Locate the cell with the specified text and output its (X, Y) center coordinate. 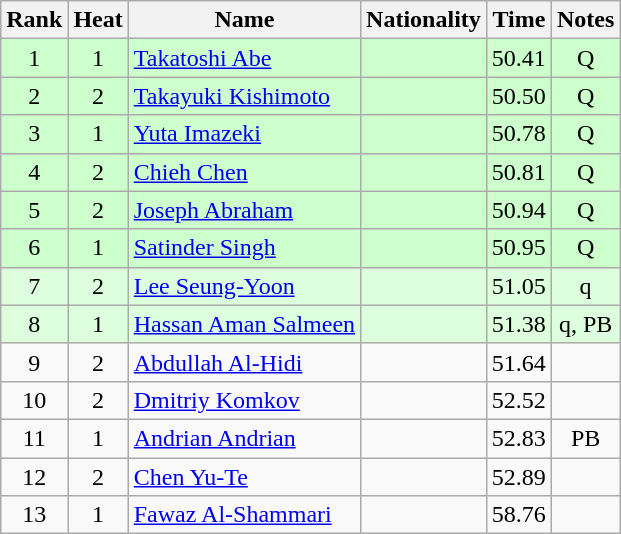
51.38 (518, 324)
50.78 (518, 134)
52.52 (518, 400)
51.05 (518, 286)
7 (34, 286)
Time (518, 20)
Fawaz Al-Shammari (244, 515)
4 (34, 172)
51.64 (518, 362)
PB (585, 438)
9 (34, 362)
50.50 (518, 96)
3 (34, 134)
6 (34, 248)
Nationality (424, 20)
Satinder Singh (244, 248)
Heat (98, 20)
50.94 (518, 210)
10 (34, 400)
13 (34, 515)
52.83 (518, 438)
Dmitriy Komkov (244, 400)
Joseph Abraham (244, 210)
Lee Seung-Yoon (244, 286)
Name (244, 20)
q, PB (585, 324)
Rank (34, 20)
50.95 (518, 248)
58.76 (518, 515)
5 (34, 210)
12 (34, 477)
Takayuki Kishimoto (244, 96)
q (585, 286)
Notes (585, 20)
11 (34, 438)
Yuta Imazeki (244, 134)
8 (34, 324)
Takatoshi Abe (244, 58)
52.89 (518, 477)
Hassan Aman Salmeen (244, 324)
Abdullah Al-Hidi (244, 362)
Chieh Chen (244, 172)
Andrian Andrian (244, 438)
50.81 (518, 172)
50.41 (518, 58)
Chen Yu-Te (244, 477)
